From the cell containing the given text, extract its center point as [x, y] coordinate. 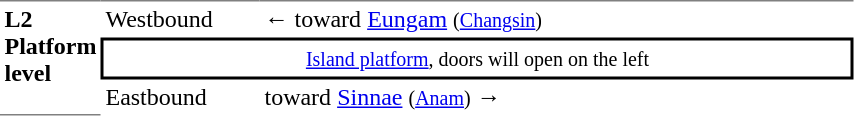
Island platform, doors will open on the left [478, 59]
← toward Eungam (Changsin) [557, 19]
toward Sinnae (Anam) → [557, 98]
Westbound [180, 19]
L2Platform level [50, 58]
Eastbound [180, 98]
